Output the [x, y] coordinate of the center of the cell containing the given text.  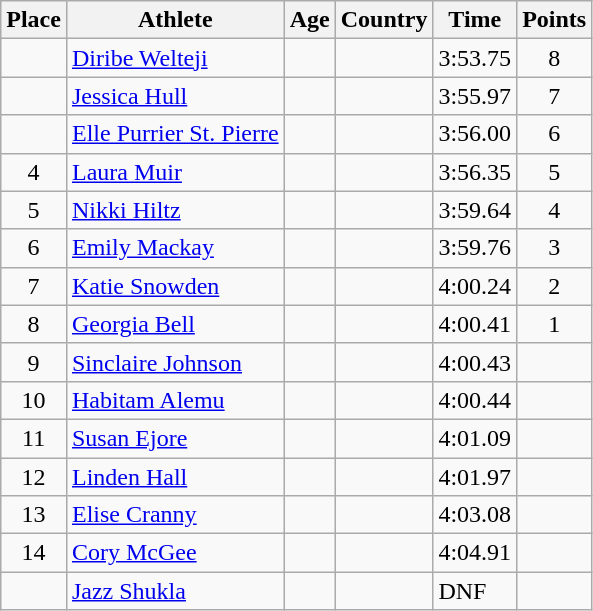
4:04.91 [475, 553]
Elise Cranny [175, 515]
4:00.43 [475, 362]
Nikki Hiltz [175, 210]
4:03.08 [475, 515]
2 [554, 286]
4:00.41 [475, 324]
3:53.75 [475, 58]
3:55.97 [475, 96]
Elle Purrier St. Pierre [175, 134]
3 [554, 248]
Place [34, 20]
12 [34, 477]
4:00.24 [475, 286]
Jazz Shukla [175, 591]
3:59.76 [475, 248]
13 [34, 515]
Time [475, 20]
Country [384, 20]
Georgia Bell [175, 324]
DNF [475, 591]
Emily Mackay [175, 248]
1 [554, 324]
Laura Muir [175, 172]
14 [34, 553]
10 [34, 400]
Jessica Hull [175, 96]
3:59.64 [475, 210]
11 [34, 438]
Points [554, 20]
Diribe Welteji [175, 58]
Linden Hall [175, 477]
4:01.97 [475, 477]
4:00.44 [475, 400]
Sinclaire Johnson [175, 362]
3:56.00 [475, 134]
3:56.35 [475, 172]
Cory McGee [175, 553]
Age [310, 20]
Susan Ejore [175, 438]
Habitam Alemu [175, 400]
Athlete [175, 20]
4:01.09 [475, 438]
Katie Snowden [175, 286]
9 [34, 362]
